Identify which cell holds the provided text, then report its (x, y) central coordinate. 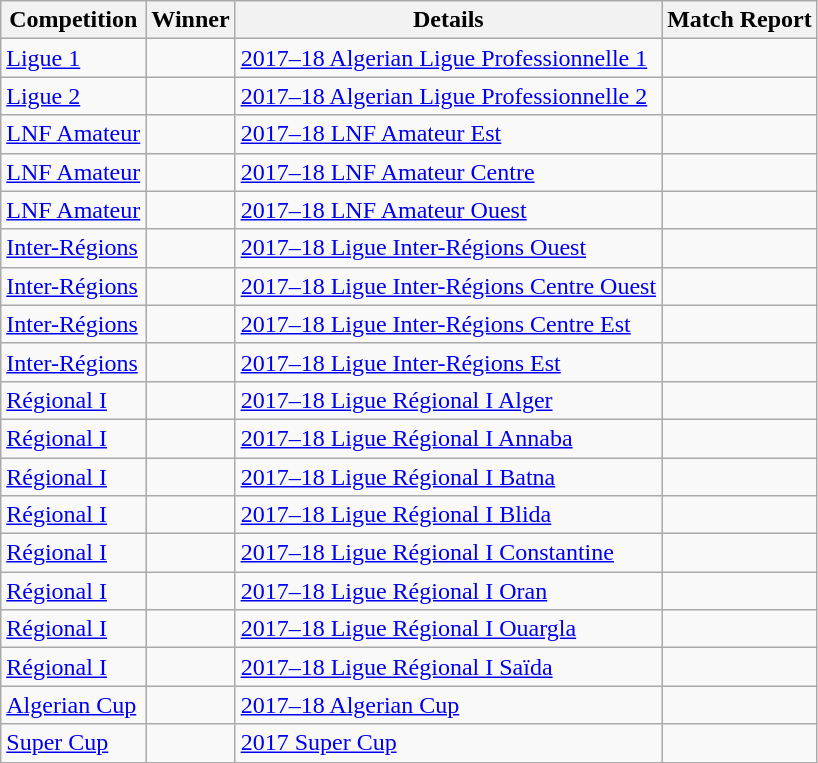
Ligue 2 (74, 96)
2017–18 Ligue Régional I Annaba (448, 438)
2017–18 Ligue Régional I Blida (448, 515)
Ligue 1 (74, 58)
2017–18 LNF Amateur Ouest (448, 210)
Details (448, 20)
2017–18 LNF Amateur Est (448, 134)
2017–18 LNF Amateur Centre (448, 172)
2017–18 Ligue Inter-Régions Centre Est (448, 324)
2017 Super Cup (448, 743)
Winner (190, 20)
2017–18 Ligue Régional I Batna (448, 477)
2017–18 Ligue Régional I Alger (448, 400)
Super Cup (74, 743)
2017–18 Ligue Régional I Saïda (448, 667)
2017–18 Ligue Régional I Oran (448, 591)
Competition (74, 20)
Algerian Cup (74, 705)
2017–18 Ligue Inter-Régions Est (448, 362)
2017–18 Algerian Ligue Professionnelle 1 (448, 58)
2017–18 Algerian Ligue Professionnelle 2 (448, 96)
2017–18 Ligue Inter-Régions Centre Ouest (448, 286)
Match Report (740, 20)
2017–18 Ligue Inter-Régions Ouest (448, 248)
2017–18 Ligue Régional I Ouargla (448, 629)
2017–18 Ligue Régional I Constantine (448, 553)
2017–18 Algerian Cup (448, 705)
